Find where the given text appears and provide that cell's center as [x, y] coordinate. 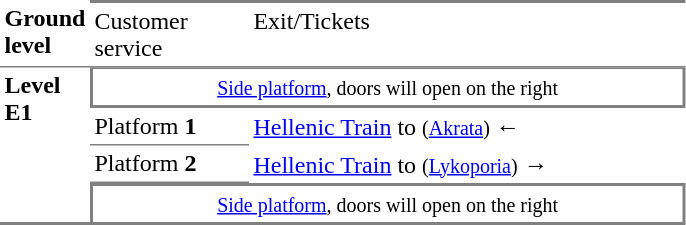
Customer service [170, 34]
Platform 1 [170, 127]
Ground level [45, 34]
Platform 2 [170, 165]
Hellenic Train to (Akrata) ← [467, 127]
Hellenic Train to (Lykoporia) → [467, 165]
Exit/Tickets [467, 34]
